From the cell containing the given text, extract its center point as (x, y) coordinate. 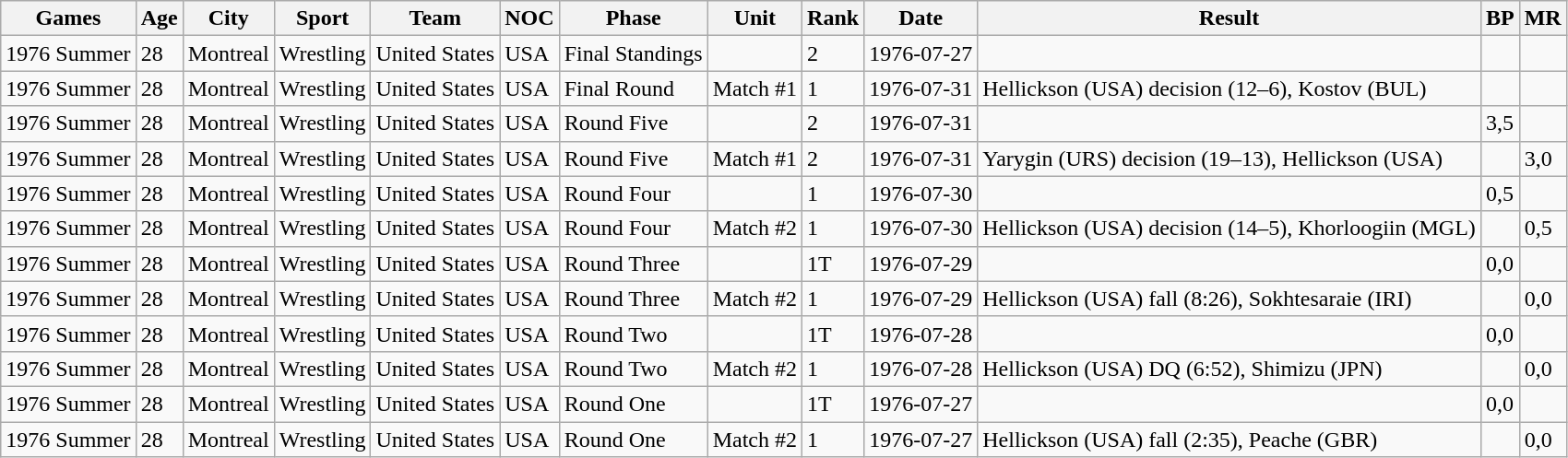
Hellickson (USA) fall (2:35), Peache (GBR) (1229, 440)
Hellickson (USA) DQ (6:52), Shimizu (JPN) (1229, 369)
3,5 (1500, 123)
NOC (529, 18)
Date (921, 18)
Result (1229, 18)
Rank (834, 18)
Team (435, 18)
Age (159, 18)
Yarygin (URS) decision (19–13), Hellickson (USA) (1229, 159)
Hellickson (USA) decision (12–6), Kostov (BUL) (1229, 88)
MR (1542, 18)
Hellickson (USA) decision (14–5), Khorloogiin (MGL) (1229, 229)
Final Standings (633, 53)
Sport (323, 18)
Final Round (633, 88)
Phase (633, 18)
City (229, 18)
BP (1500, 18)
Hellickson (USA) fall (8:26), Sokhtesaraie (IRI) (1229, 299)
Games (68, 18)
Unit (754, 18)
3,0 (1542, 159)
